Pinpoint the cell where the given text exists, returning its (x, y) midpoint coordinate. 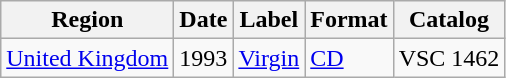
Virgin (269, 58)
Region (88, 20)
1993 (204, 58)
CD (349, 58)
United Kingdom (88, 58)
Format (349, 20)
VSC 1462 (449, 58)
Label (269, 20)
Catalog (449, 20)
Date (204, 20)
